Determine the [x, y] coordinate at the center of the cell enclosing the given text.  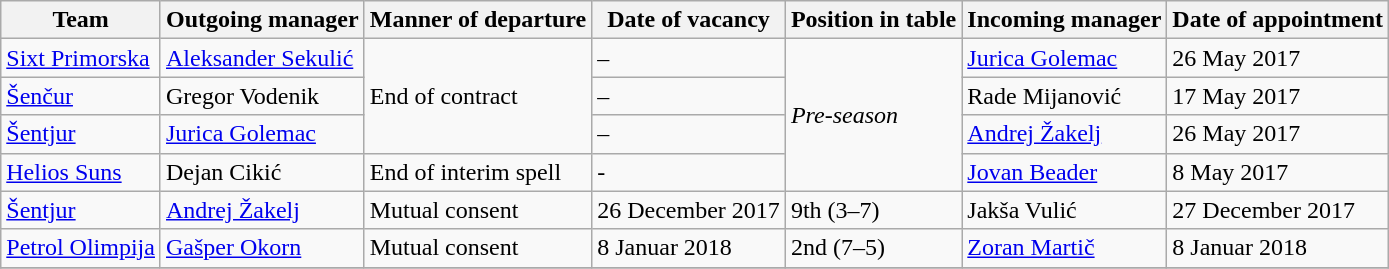
Incoming manager [1064, 20]
27 December 2017 [1278, 210]
Manner of departure [478, 20]
2nd (7–5) [873, 248]
Zoran Martič [1064, 248]
Dejan Cikić [262, 172]
Position in table [873, 20]
17 May 2017 [1278, 96]
Pre-season [873, 115]
Gašper Okorn [262, 248]
- [689, 172]
End of contract [478, 96]
26 December 2017 [689, 210]
Gregor Vodenik [262, 96]
Petrol Olimpija [81, 248]
Aleksander Sekulić [262, 58]
9th (3–7) [873, 210]
Jovan Beader [1064, 172]
Jakša Vulić [1064, 210]
Date of vacancy [689, 20]
8 May 2017 [1278, 172]
Sixt Primorska [81, 58]
Outgoing manager [262, 20]
Date of appointment [1278, 20]
Team [81, 20]
Rade Mijanović [1064, 96]
Helios Suns [81, 172]
End of interim spell [478, 172]
Šenčur [81, 96]
